Find where the given text appears and provide that cell's center as (x, y) coordinate. 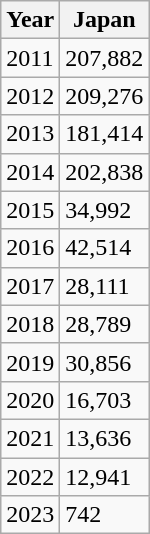
28,111 (104, 286)
2019 (30, 362)
181,414 (104, 134)
2022 (30, 477)
2012 (30, 96)
Japan (104, 20)
209,276 (104, 96)
2018 (30, 324)
34,992 (104, 210)
202,838 (104, 172)
30,856 (104, 362)
2015 (30, 210)
2017 (30, 286)
2016 (30, 248)
207,882 (104, 58)
2023 (30, 515)
742 (104, 515)
2013 (30, 134)
13,636 (104, 438)
12,941 (104, 477)
28,789 (104, 324)
42,514 (104, 248)
Year (30, 20)
2020 (30, 400)
16,703 (104, 400)
2011 (30, 58)
2021 (30, 438)
2014 (30, 172)
